Search for the cell housing the specified text and yield its [X, Y] center coordinate. 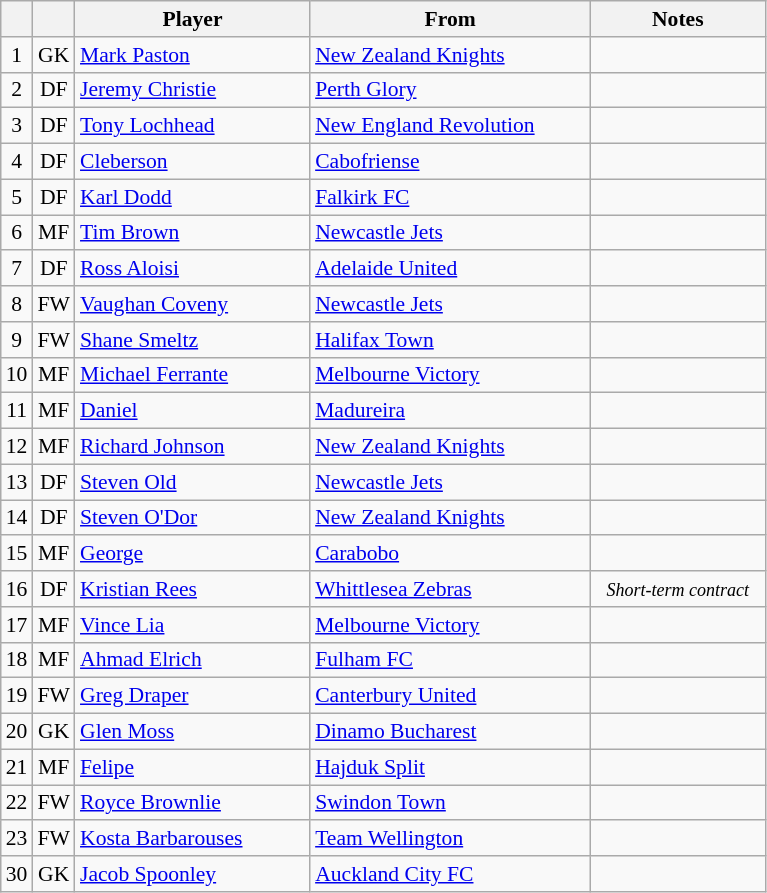
7 [17, 269]
Cleberson [192, 162]
Shane Smeltz [192, 340]
21 [17, 767]
Michael Ferrante [192, 375]
Player [192, 19]
Halifax Town [450, 340]
Swindon Town [450, 803]
Vince Lia [192, 625]
4 [17, 162]
14 [17, 518]
Perth Glory [450, 90]
Ross Aloisi [192, 269]
Vaughan Coveny [192, 304]
Fulham FC [450, 660]
Daniel [192, 411]
Carabobo [450, 554]
Falkirk FC [450, 197]
Mark Paston [192, 55]
19 [17, 696]
Madureira [450, 411]
2 [17, 90]
11 [17, 411]
Greg Draper [192, 696]
8 [17, 304]
3 [17, 126]
Glen Moss [192, 732]
5 [17, 197]
23 [17, 839]
17 [17, 625]
Cabofriense [450, 162]
22 [17, 803]
Felipe [192, 767]
New England Revolution [450, 126]
Canterbury United [450, 696]
Ahmad Elrich [192, 660]
20 [17, 732]
Team Wellington [450, 839]
Hajduk Split [450, 767]
13 [17, 482]
18 [17, 660]
Short-term contract [678, 589]
6 [17, 233]
Steven Old [192, 482]
Dinamo Bucharest [450, 732]
Richard Johnson [192, 447]
Tony Lochhead [192, 126]
15 [17, 554]
Tim Brown [192, 233]
Steven O'Dor [192, 518]
From [450, 19]
Jacob Spoonley [192, 874]
1 [17, 55]
Jeremy Christie [192, 90]
16 [17, 589]
Karl Dodd [192, 197]
Notes [678, 19]
30 [17, 874]
10 [17, 375]
George [192, 554]
Royce Brownlie [192, 803]
Auckland City FC [450, 874]
Kristian Rees [192, 589]
12 [17, 447]
9 [17, 340]
Adelaide United [450, 269]
Kosta Barbarouses [192, 839]
Whittlesea Zebras [450, 589]
